Search for the cell housing the specified text and yield its (x, y) center coordinate. 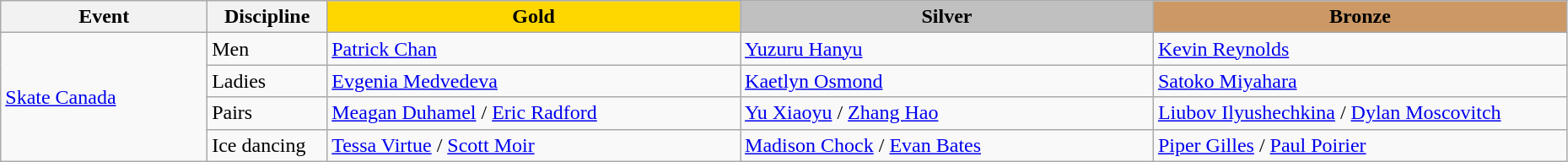
Ice dancing (267, 145)
Silver (947, 17)
Discipline (267, 17)
Evgenia Medvedeva (534, 81)
Kaetlyn Osmond (947, 81)
Bronze (1360, 17)
Piper Gilles / Paul Poirier (1360, 145)
Yuzuru Hanyu (947, 49)
Meagan Duhamel / Eric Radford (534, 113)
Kevin Reynolds (1360, 49)
Tessa Virtue / Scott Moir (534, 145)
Patrick Chan (534, 49)
Madison Chock / Evan Bates (947, 145)
Skate Canada (105, 97)
Liubov Ilyushechkina / Dylan Moscovitch (1360, 113)
Event (105, 17)
Pairs (267, 113)
Men (267, 49)
Yu Xiaoyu / Zhang Hao (947, 113)
Gold (534, 17)
Satoko Miyahara (1360, 81)
Ladies (267, 81)
